For the text-containing cell, return its midpoint in (x, y) coordinate format. 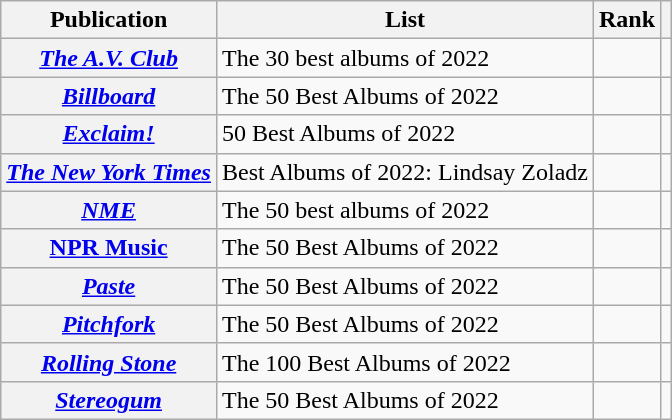
Pitchfork (109, 324)
Publication (109, 20)
Exclaim! (109, 134)
Best Albums of 2022: Lindsay Zoladz (404, 172)
List (404, 20)
The 100 Best Albums of 2022 (404, 362)
NME (109, 210)
The 50 best albums of 2022 (404, 210)
50 Best Albums of 2022 (404, 134)
Stereogum (109, 400)
The New York Times (109, 172)
Rank (628, 20)
Rolling Stone (109, 362)
Billboard (109, 96)
The A.V. Club (109, 58)
The 30 best albums of 2022 (404, 58)
Paste (109, 286)
NPR Music (109, 248)
